Locate the cell with the specified text and output its [X, Y] center coordinate. 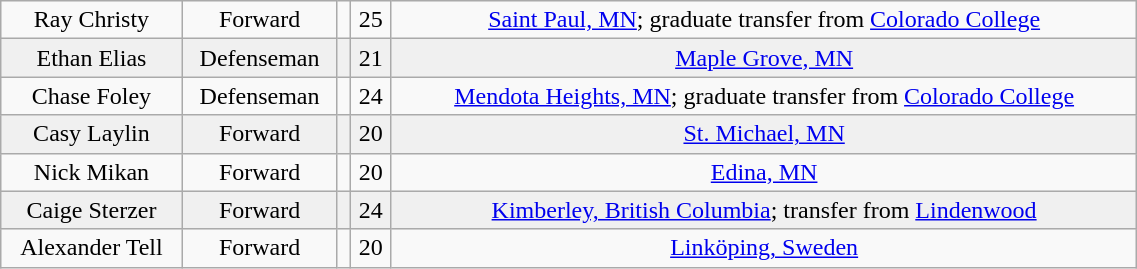
25 [370, 20]
Saint Paul, MN; graduate transfer from Colorado College [764, 20]
Ray Christy [92, 20]
Maple Grove, MN [764, 58]
Alexander Tell [92, 248]
Casy Laylin [92, 134]
Edina, MN [764, 172]
Mendota Heights, MN; graduate transfer from Colorado College [764, 96]
Ethan Elias [92, 58]
Caige Sterzer [92, 210]
St. Michael, MN [764, 134]
Nick Mikan [92, 172]
Chase Foley [92, 96]
Kimberley, British Columbia; transfer from Lindenwood [764, 210]
21 [370, 58]
Linköping, Sweden [764, 248]
